Detect which cell encompasses the target text, then output its [X, Y] center coordinate. 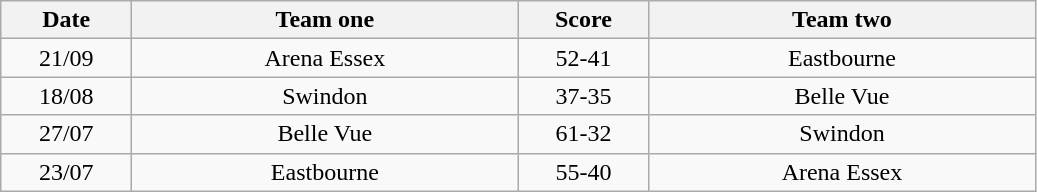
52-41 [584, 58]
Team one [325, 20]
27/07 [66, 134]
23/07 [66, 172]
55-40 [584, 172]
18/08 [66, 96]
21/09 [66, 58]
Date [66, 20]
61-32 [584, 134]
Score [584, 20]
Team two [842, 20]
37-35 [584, 96]
